Pinpoint the cell where the given text exists, returning its [x, y] midpoint coordinate. 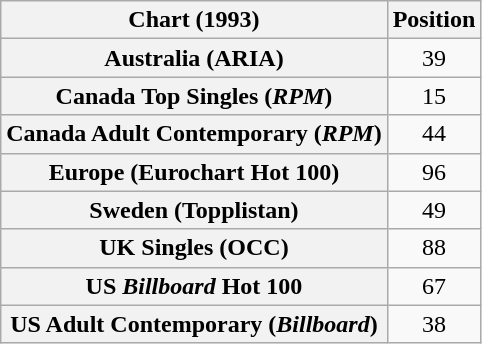
US Adult Contemporary (Billboard) [194, 324]
Canada Adult Contemporary (RPM) [194, 134]
88 [434, 248]
Chart (1993) [194, 20]
38 [434, 324]
Sweden (Topplistan) [194, 210]
15 [434, 96]
96 [434, 172]
39 [434, 58]
UK Singles (OCC) [194, 248]
Australia (ARIA) [194, 58]
Canada Top Singles (RPM) [194, 96]
49 [434, 210]
44 [434, 134]
67 [434, 286]
Europe (Eurochart Hot 100) [194, 172]
Position [434, 20]
US Billboard Hot 100 [194, 286]
